Locate the cell with the specified text and output its (x, y) center coordinate. 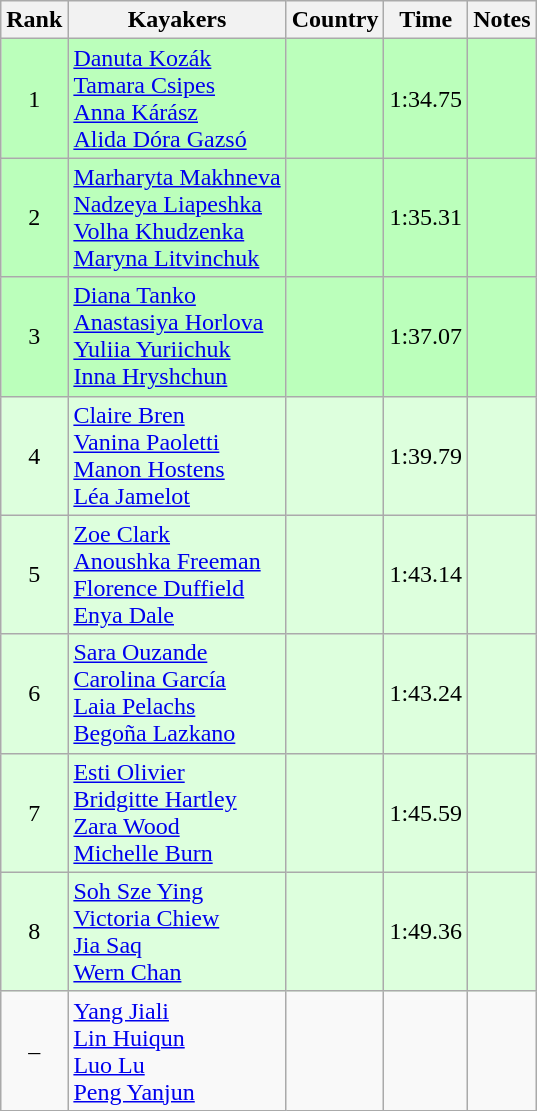
Zoe ClarkAnoushka FreemanFlorence DuffieldEnya Dale (177, 574)
8 (34, 932)
1:43.14 (426, 574)
Rank (34, 20)
Time (426, 20)
1 (34, 98)
Sara OuzandeCarolina GarcíaLaia PelachsBegoña Lazkano (177, 694)
Soh Sze YingVictoria ChiewJia SaqWern Chan (177, 932)
Yang JialiLin HuiqunLuo LuPeng Yanjun (177, 1050)
5 (34, 574)
Notes (502, 20)
4 (34, 456)
1:37.07 (426, 336)
1:35.31 (426, 218)
1:34.75 (426, 98)
Kayakers (177, 20)
1:45.59 (426, 812)
Country (335, 20)
Danuta KozákTamara CsipesAnna KárászAlida Dóra Gazsó (177, 98)
3 (34, 336)
1:43.24 (426, 694)
– (34, 1050)
6 (34, 694)
Marharyta MakhnevaNadzeya LiapeshkaVolha KhudzenkaMaryna Litvinchuk (177, 218)
Esti OlivierBridgitte HartleyZara WoodMichelle Burn (177, 812)
7 (34, 812)
1:49.36 (426, 932)
1:39.79 (426, 456)
2 (34, 218)
Diana TankoAnastasiya HorlovaYuliia YuriichukInna Hryshchun (177, 336)
Claire BrenVanina PaolettiManon HostensLéa Jamelot (177, 456)
